Find where the given text appears and provide that cell's center as (X, Y) coordinate. 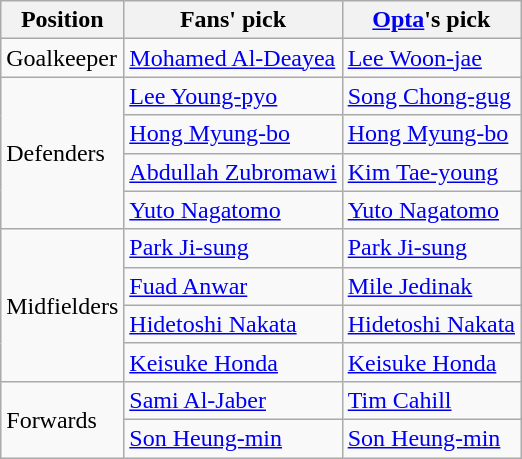
Abdullah Zubromawi (233, 172)
Midfielders (62, 305)
Forwards (62, 419)
Position (62, 20)
Mohamed Al-Deayea (233, 58)
Kim Tae-young (431, 172)
Sami Al-Jaber (233, 400)
Mile Jedinak (431, 286)
Fuad Anwar (233, 286)
Tim Cahill (431, 400)
Song Chong-gug (431, 96)
Opta's pick (431, 20)
Lee Young-pyo (233, 96)
Fans' pick (233, 20)
Lee Woon-jae (431, 58)
Defenders (62, 153)
Goalkeeper (62, 58)
